Identify which cell holds the provided text, then report its (x, y) central coordinate. 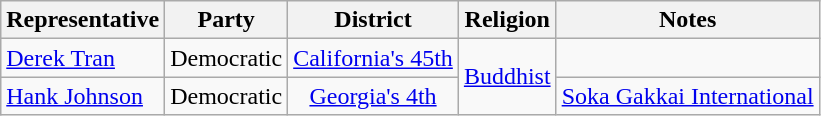
Representative (83, 20)
Derek Tran (83, 58)
Buddhist (507, 77)
Georgia's 4th (374, 96)
District (374, 20)
Notes (688, 20)
California's 45th (374, 58)
Party (226, 20)
Soka Gakkai International (688, 96)
Hank Johnson (83, 96)
Religion (507, 20)
